Provide the [x, y] coordinate of the cell's center where the given text is located.  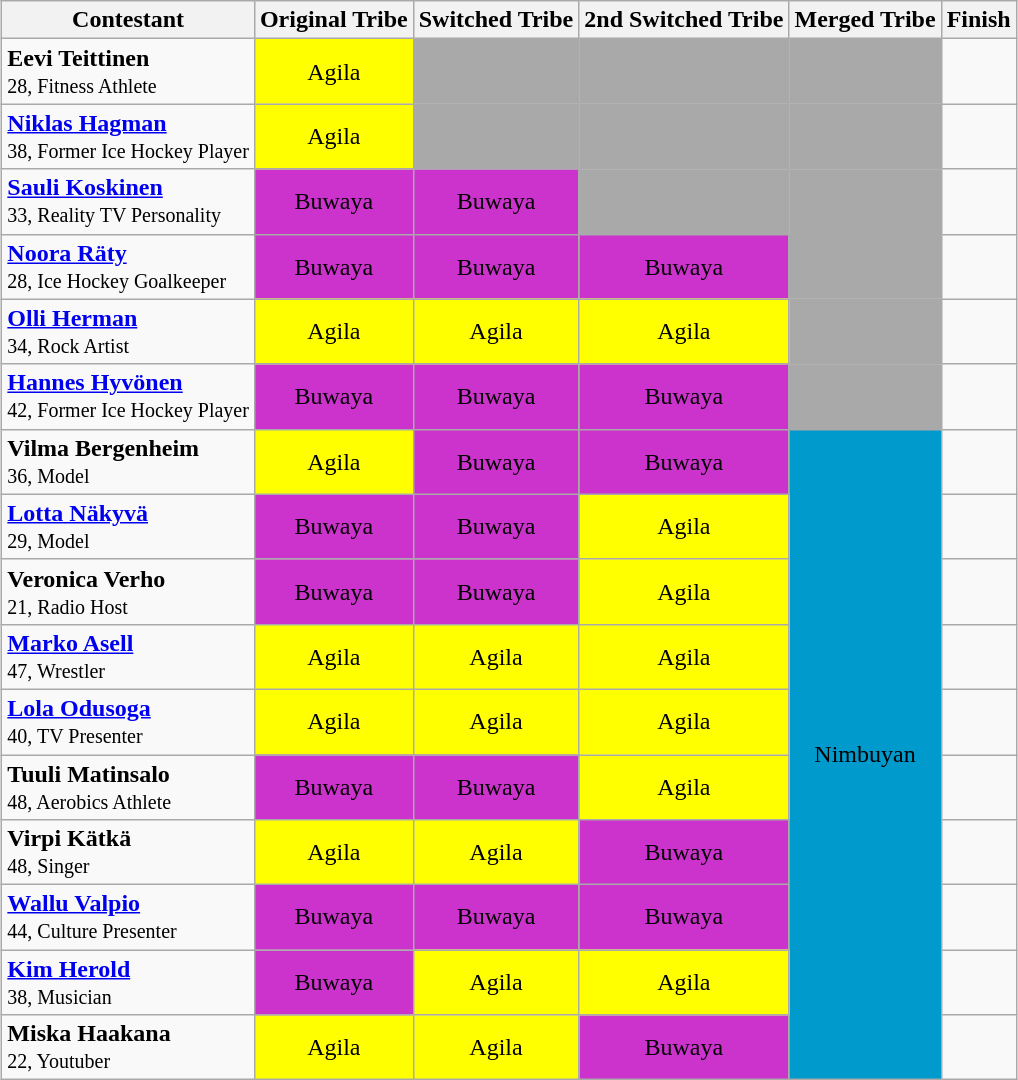
Olli Herman34, Rock Artist [128, 332]
2nd Switched Tribe [684, 20]
Marko Asell47, Wrestler [128, 656]
Contestant [128, 20]
Nimbuyan [865, 754]
Sauli Koskinen33, Reality TV Personality [128, 202]
Merged Tribe [865, 20]
Eevi Teittinen 28, Fitness Athlete [128, 72]
Niklas Hagman38, Former Ice Hockey Player [128, 136]
Wallu Valpio44, Culture Presenter [128, 918]
Switched Tribe [496, 20]
Finish [978, 20]
Tuuli Matinsalo48, Aerobics Athlete [128, 786]
Noora Räty28, Ice Hockey Goalkeeper [128, 266]
Miska Haakana22, Youtuber [128, 1048]
Kim Herold38, Musician [128, 982]
Lotta Näkyvä29, Model [128, 526]
Original Tribe [334, 20]
Hannes Hyvönen42, Former Ice Hockey Player [128, 396]
Virpi Kätkä48, Singer [128, 852]
Lola Odusoga40, TV Presenter [128, 722]
Vilma Bergenheim36, Model [128, 462]
Veronica Verho21, Radio Host [128, 592]
